Determine the [X, Y] coordinate at the center of the cell enclosing the given text.  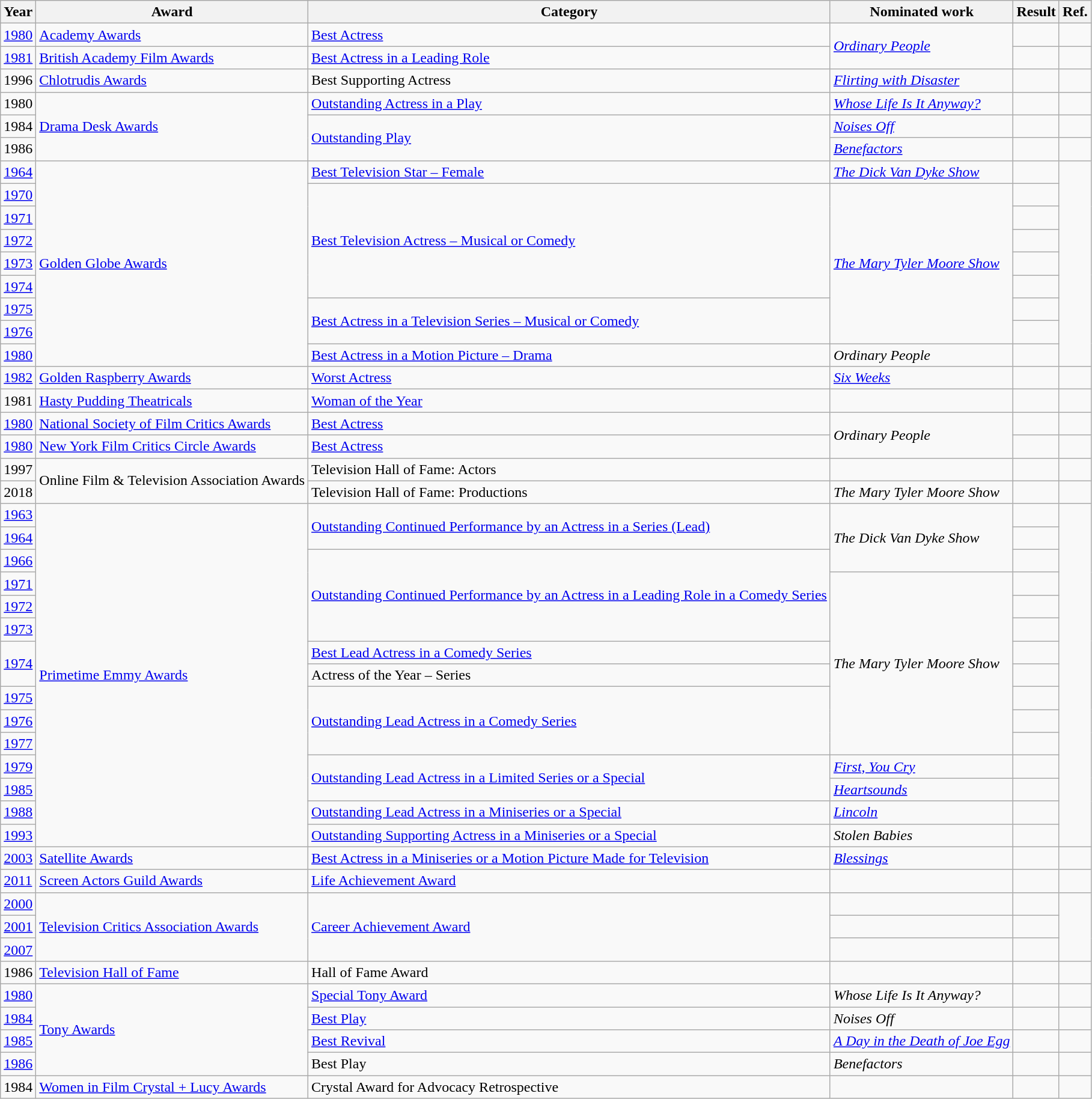
Golden Globe Awards [172, 263]
Outstanding Lead Actress in a Comedy Series [570, 721]
Category [570, 12]
Award [172, 12]
Best Actress in a Leading Role [570, 58]
Best Actress in a Television Series – Musical or Comedy [570, 321]
Flirting with Disaster [922, 81]
Television Hall of Fame: Productions [570, 492]
Special Tony Award [570, 995]
1993 [18, 835]
Outstanding Continued Performance by an Actress in a Leading Role in a Comedy Series [570, 595]
Lincoln [922, 812]
Screen Actors Guild Awards [172, 881]
Satellite Awards [172, 858]
Best Actress in a Motion Picture – Drama [570, 355]
2011 [18, 881]
Stolen Babies [922, 835]
Career Achievement Award [570, 927]
Best Revival [570, 1041]
Crystal Award for Advocacy Retrospective [570, 1087]
1996 [18, 81]
National Society of Film Critics Awards [172, 424]
Best Television Actress – Musical or Comedy [570, 240]
Drama Desk Awards [172, 126]
2001 [18, 927]
Women in Film Crystal + Lucy Awards [172, 1087]
1963 [18, 515]
1982 [18, 378]
Outstanding Lead Actress in a Limited Series or a Special [570, 778]
1977 [18, 744]
British Academy Film Awards [172, 58]
1988 [18, 812]
Woman of the Year [570, 401]
Blessings [922, 858]
1997 [18, 469]
Heartsounds [922, 790]
Hasty Pudding Theatricals [172, 401]
Tony Awards [172, 1029]
Outstanding Play [570, 138]
Outstanding Actress in a Play [570, 103]
Primetime Emmy Awards [172, 675]
Result [1036, 12]
Television Critics Association Awards [172, 927]
2003 [18, 858]
2018 [18, 492]
Golden Raspberry Awards [172, 378]
Academy Awards [172, 35]
2007 [18, 949]
Best Television Star – Female [570, 172]
Television Hall of Fame: Actors [570, 469]
Best Supporting Actress [570, 81]
Outstanding Supporting Actress in a Miniseries or a Special [570, 835]
Online Film & Television Association Awards [172, 481]
Hall of Fame Award [570, 972]
Ref. [1075, 12]
Worst Actress [570, 378]
Year [18, 12]
Outstanding Continued Performance by an Actress in a Series (Lead) [570, 526]
Outstanding Lead Actress in a Miniseries or a Special [570, 812]
Actress of the Year – Series [570, 675]
Six Weeks [922, 378]
2000 [18, 904]
1979 [18, 767]
New York Film Critics Circle Awards [172, 446]
A Day in the Death of Joe Egg [922, 1041]
1970 [18, 195]
Best Lead Actress in a Comedy Series [570, 652]
Life Achievement Award [570, 881]
First, You Cry [922, 767]
Best Actress in a Miniseries or a Motion Picture Made for Television [570, 858]
Nominated work [922, 12]
Television Hall of Fame [172, 972]
Chlotrudis Awards [172, 81]
1966 [18, 561]
